Provide the (X, Y) coordinate of the cell's center where the given text is located.  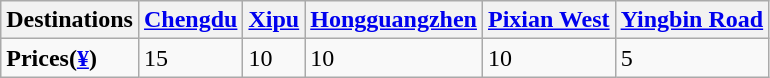
Prices(¥) (70, 58)
Chengdu (190, 20)
Hongguangzhen (394, 20)
Yingbin Road (692, 20)
Destinations (70, 20)
Xipu (274, 20)
5 (692, 58)
15 (190, 58)
Pixian West (548, 20)
